Locate the cell with the specified text and output its (x, y) center coordinate. 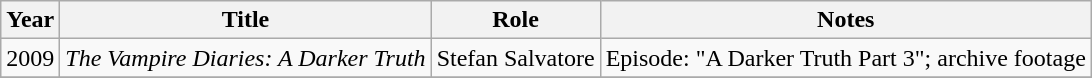
Stefan Salvatore (516, 58)
Episode: "A Darker Truth Part 3"; archive footage (846, 58)
Title (246, 20)
The Vampire Diaries: A Darker Truth (246, 58)
Notes (846, 20)
Year (30, 20)
2009 (30, 58)
Role (516, 20)
